Identify which cell holds the provided text, then report its [X, Y] central coordinate. 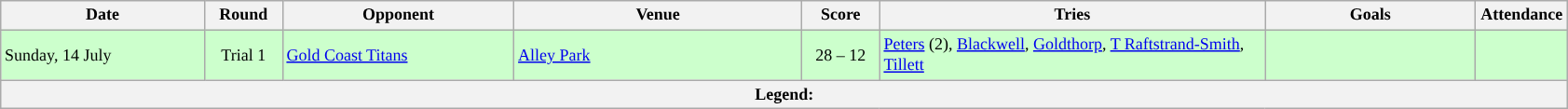
Date [102, 15]
Attendance [1522, 15]
Tries [1072, 15]
Alley Park [658, 55]
Venue [658, 15]
Gold Coast Titans [399, 55]
Score [840, 15]
28 – 12 [840, 55]
Goals [1370, 15]
Opponent [399, 15]
Trial 1 [243, 55]
Round [243, 15]
Sunday, 14 July [102, 55]
Legend: [784, 95]
Peters (2), Blackwell, Goldthorp, T Raftstrand-Smith, Tillett [1072, 55]
